Capture the cell that displays the provided text and extract its [X, Y] central coordinate. 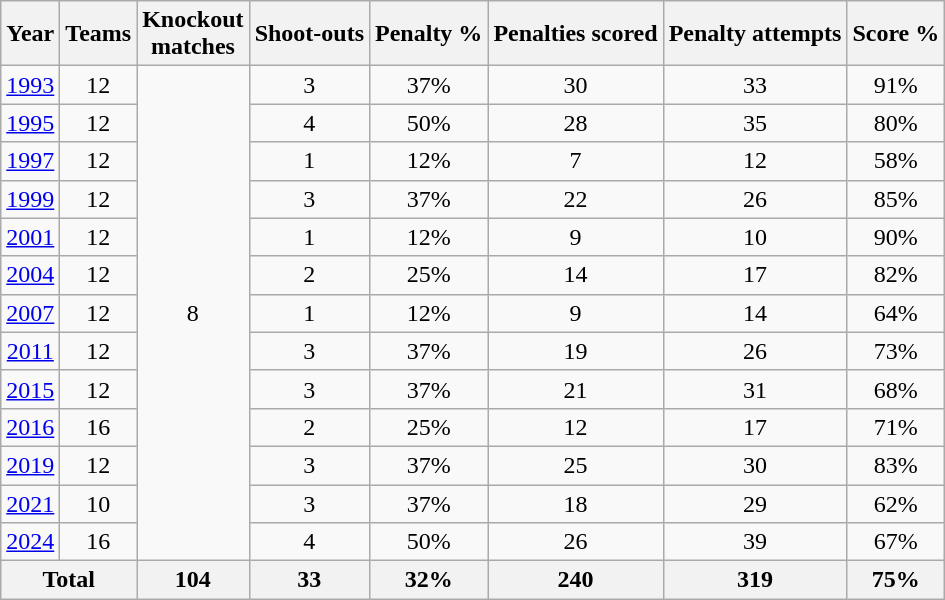
80% [896, 123]
Penalties scored [576, 34]
2001 [30, 237]
104 [193, 580]
Shoot-outs [309, 34]
35 [755, 123]
319 [755, 580]
83% [896, 465]
Penalty % [429, 34]
39 [755, 542]
2007 [30, 313]
22 [576, 199]
19 [576, 351]
Score % [896, 34]
75% [896, 580]
90% [896, 237]
1997 [30, 161]
Penalty attempts [755, 34]
Knockoutmatches [193, 34]
85% [896, 199]
2016 [30, 427]
Teams [98, 34]
62% [896, 503]
2015 [30, 389]
240 [576, 580]
1999 [30, 199]
2021 [30, 503]
71% [896, 427]
2024 [30, 542]
21 [576, 389]
2011 [30, 351]
1993 [30, 85]
32% [429, 580]
67% [896, 542]
82% [896, 275]
73% [896, 351]
29 [755, 503]
28 [576, 123]
Total [69, 580]
8 [193, 314]
2019 [30, 465]
Year [30, 34]
25 [576, 465]
18 [576, 503]
2004 [30, 275]
64% [896, 313]
91% [896, 85]
68% [896, 389]
31 [755, 389]
58% [896, 161]
1995 [30, 123]
7 [576, 161]
